Return the (x, y) coordinate for the center point of the cell that contains the specified text.  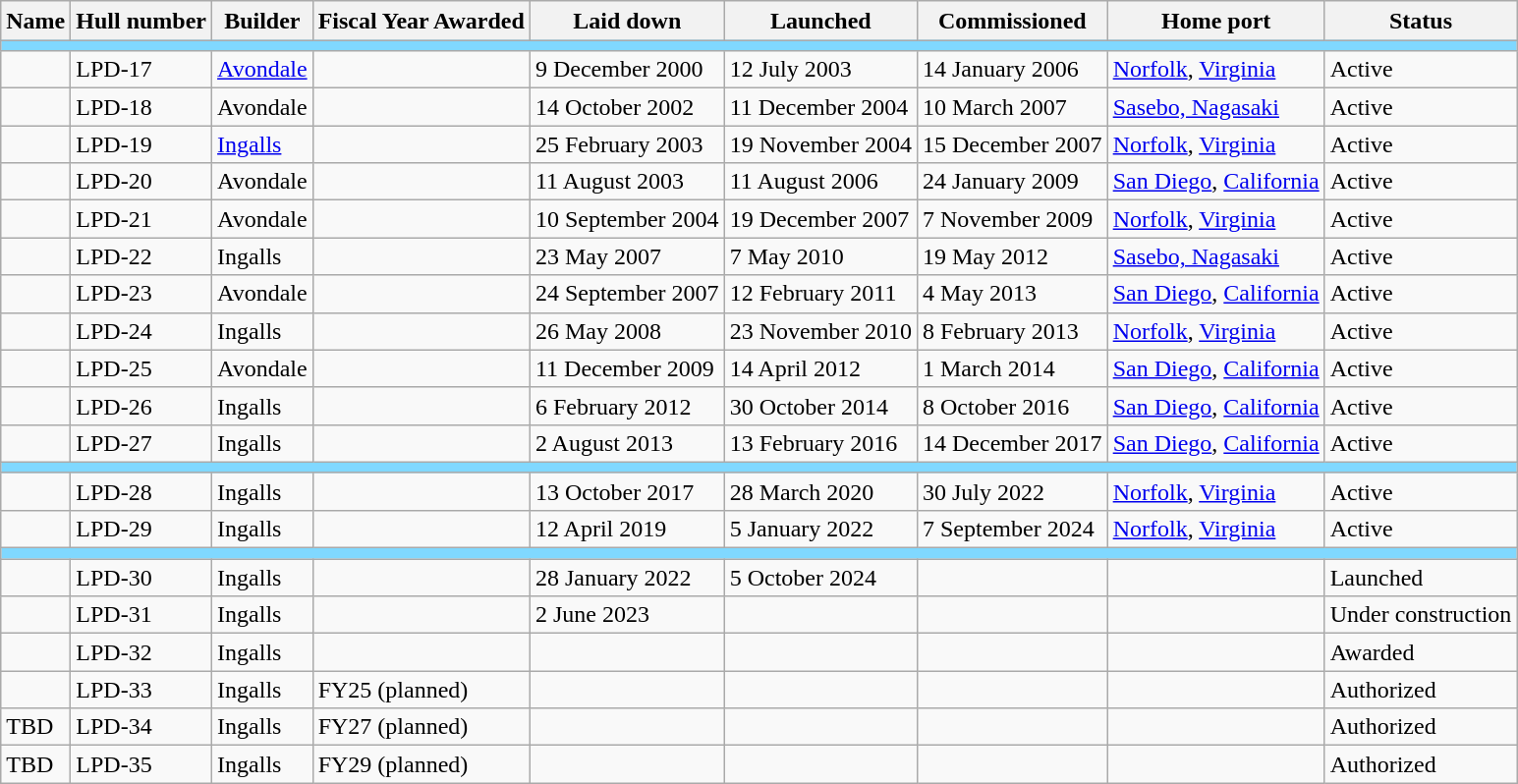
Builder (263, 21)
10 September 2004 (627, 219)
7 May 2010 (820, 256)
LPD-31 (141, 615)
10 March 2007 (1012, 107)
LPD-18 (141, 107)
LPD-27 (141, 443)
Home port (1216, 21)
LPD-34 (141, 727)
14 December 2017 (1012, 443)
8 February 2013 (1012, 331)
15 December 2007 (1012, 144)
25 February 2003 (627, 144)
19 May 2012 (1012, 256)
Awarded (1421, 652)
FY29 (planned) (421, 764)
LPD-28 (141, 491)
24 January 2009 (1012, 182)
2 August 2013 (627, 443)
13 October 2017 (627, 491)
LPD-35 (141, 764)
24 September 2007 (627, 294)
Under construction (1421, 615)
12 February 2011 (820, 294)
Fiscal Year Awarded (421, 21)
LPD-21 (141, 219)
23 November 2010 (820, 331)
LPD-32 (141, 652)
LPD-23 (141, 294)
19 December 2007 (820, 219)
Hull number (141, 21)
LPD-29 (141, 529)
14 April 2012 (820, 368)
11 August 2006 (820, 182)
FY25 (planned) (421, 690)
11 December 2009 (627, 368)
Commissioned (1012, 21)
11 December 2004 (820, 107)
26 May 2008 (627, 331)
4 May 2013 (1012, 294)
7 November 2009 (1012, 219)
14 October 2002 (627, 107)
9 December 2000 (627, 70)
13 February 2016 (820, 443)
LPD-19 (141, 144)
5 October 2024 (820, 578)
LPD-17 (141, 70)
8 October 2016 (1012, 406)
1 March 2014 (1012, 368)
30 October 2014 (820, 406)
LPD-25 (141, 368)
6 February 2012 (627, 406)
2 June 2023 (627, 615)
LPD-30 (141, 578)
11 August 2003 (627, 182)
Status (1421, 21)
19 November 2004 (820, 144)
LPD-20 (141, 182)
LPD-26 (141, 406)
LPD-33 (141, 690)
Name (35, 21)
23 May 2007 (627, 256)
14 January 2006 (1012, 70)
12 April 2019 (627, 529)
28 March 2020 (820, 491)
LPD-22 (141, 256)
12 July 2003 (820, 70)
28 January 2022 (627, 578)
Laid down (627, 21)
5 January 2022 (820, 529)
30 July 2022 (1012, 491)
LPD-24 (141, 331)
FY27 (planned) (421, 727)
7 September 2024 (1012, 529)
